Pinpoint the cell where the given text exists, returning its (x, y) midpoint coordinate. 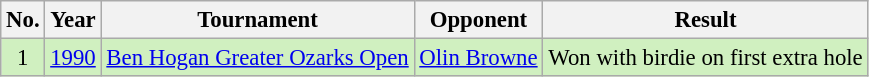
Olin Browne (478, 58)
Won with birdie on first extra hole (706, 58)
1990 (73, 58)
Year (73, 20)
No. (23, 20)
Result (706, 20)
1 (23, 58)
Tournament (258, 20)
Opponent (478, 20)
Ben Hogan Greater Ozarks Open (258, 58)
